Detect which cell encompasses the target text, then output its [x, y] center coordinate. 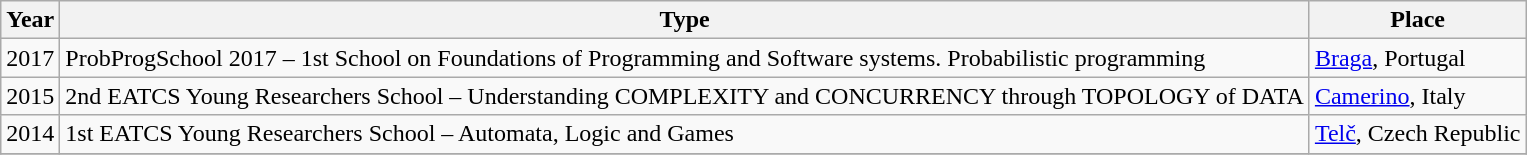
Telč, Czech Republic [1418, 134]
ProbProgSchool 2017 – 1st School on Foundations of Programming and Software systems. Probabilistic programming [685, 58]
Place [1418, 20]
Year [30, 20]
Type [685, 20]
1st EATCS Young Researchers School – Automata, Logic and Games [685, 134]
Braga, Portugal [1418, 58]
Camerino, Italy [1418, 96]
2014 [30, 134]
2017 [30, 58]
2015 [30, 96]
2nd EATCS Young Researchers School – Understanding COMPLEXITY and CONCURRENCY through TOPOLOGY of DATA [685, 96]
